Pinpoint the cell where the given text exists, returning its (X, Y) midpoint coordinate. 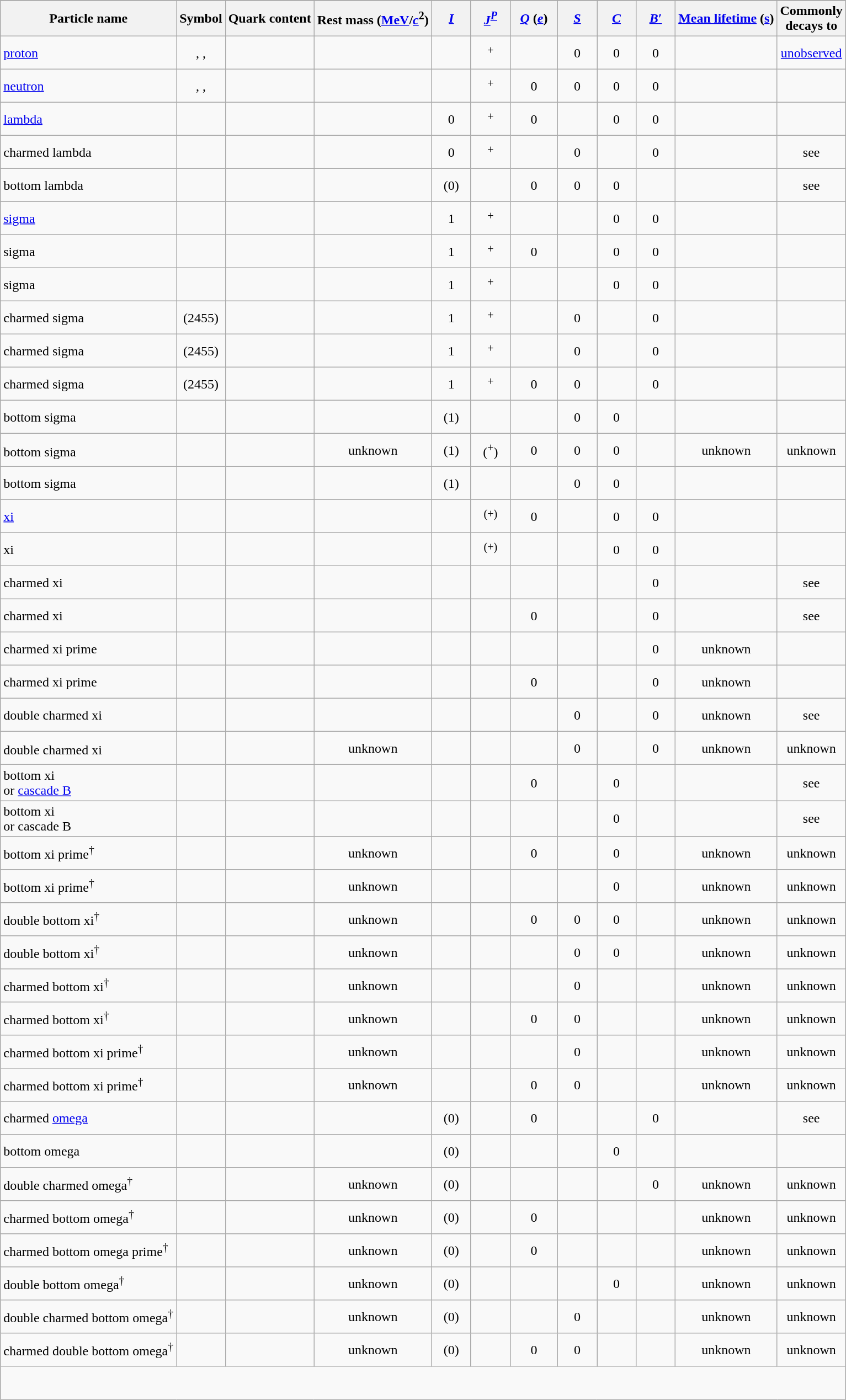
Particle name (88, 19)
bottom xior cascade B (88, 819)
proton (88, 53)
Q (e) (534, 19)
double bottom omega† (88, 1284)
Mean lifetime (s) (726, 19)
charmed bottom omega prime† (88, 1250)
C (617, 19)
Commonlydecays to (811, 19)
S (577, 19)
B′ (656, 19)
bottom xi or cascade B (88, 782)
Symbol (201, 19)
charmed lambda (88, 152)
JP (490, 19)
I (451, 19)
charmed double bottom omega† (88, 1350)
double charmed bottom omega† (88, 1317)
neutron (88, 86)
lambda (88, 119)
charmed omega (88, 1118)
charmed bottom omega† (88, 1217)
unobserved (811, 53)
Rest mass (MeV/c2) (373, 19)
double charmed omega† (88, 1184)
Quark content (269, 19)
bottom lambda (88, 185)
bottom omega (88, 1151)
